For the text-containing cell, return its midpoint in (X, Y) coordinate format. 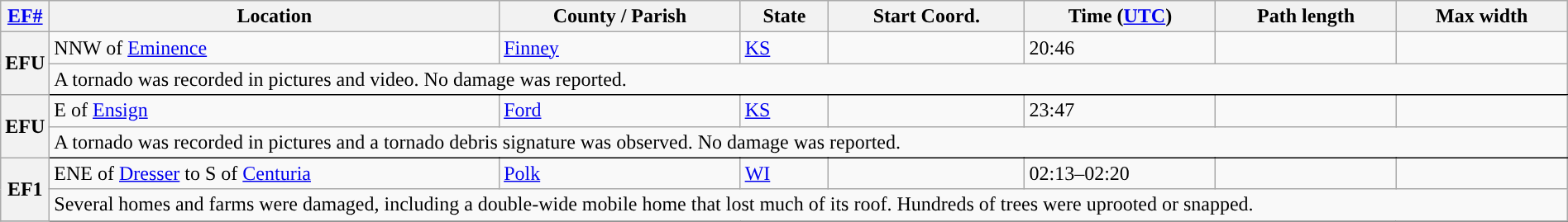
Ford (620, 111)
Polk (620, 173)
23:47 (1120, 111)
EF# (25, 17)
Finney (620, 48)
NNW of Eminence (275, 48)
Path length (1306, 17)
Time (UTC) (1120, 17)
State (784, 17)
County / Parish (620, 17)
WI (784, 173)
Several homes and farms were damaged, including a double-wide mobile home that lost much of its roof. Hundreds of trees were uprooted or snapped. (809, 205)
EF1 (25, 189)
Location (275, 17)
E of Ensign (275, 111)
A tornado was recorded in pictures and a tornado debris signature was observed. No damage was reported. (809, 142)
Max width (1482, 17)
20:46 (1120, 48)
A tornado was recorded in pictures and video. No damage was reported. (809, 79)
ENE of Dresser to S of Centuria (275, 173)
Start Coord. (926, 17)
02:13–02:20 (1120, 173)
